For the text-containing cell, return its midpoint in (x, y) coordinate format. 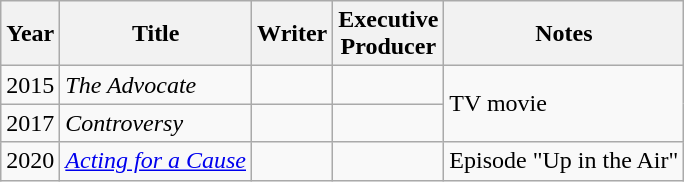
Controversy (156, 123)
TV movie (564, 104)
Writer (292, 34)
Title (156, 34)
Episode "Up in the Air" (564, 161)
2015 (30, 85)
2020 (30, 161)
Year (30, 34)
Acting for a Cause (156, 161)
2017 (30, 123)
The Advocate (156, 85)
Notes (564, 34)
ExecutiveProducer (388, 34)
